Identify which cell holds the provided text, then report its (x, y) central coordinate. 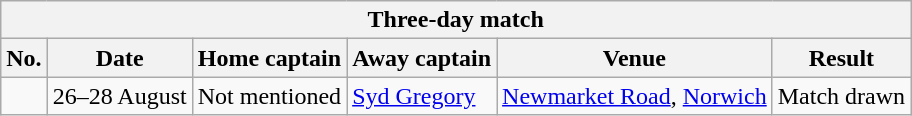
Venue (635, 58)
No. (24, 58)
Home captain (269, 58)
Result (841, 58)
26–28 August (120, 96)
Newmarket Road, Norwich (635, 96)
Three-day match (456, 20)
Away captain (422, 58)
Date (120, 58)
Not mentioned (269, 96)
Match drawn (841, 96)
Syd Gregory (422, 96)
